Return the (X, Y) coordinate for the center point of the cell that contains the specified text.  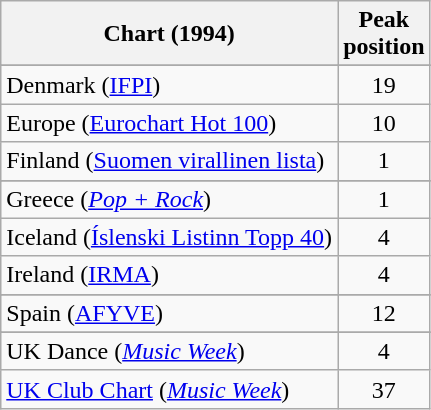
Europe (Eurochart Hot 100) (170, 123)
37 (384, 389)
Ireland (IRMA) (170, 275)
Peakposition (384, 34)
Spain (AFYVE) (170, 313)
Greece (Pop + Rock) (170, 199)
10 (384, 123)
Iceland (Íslenski Listinn Topp 40) (170, 237)
12 (384, 313)
UK Dance (Music Week) (170, 351)
UK Club Chart (Music Week) (170, 389)
Denmark (IFPI) (170, 85)
Finland (Suomen virallinen lista) (170, 161)
19 (384, 85)
Chart (1994) (170, 34)
